Return [x, y] of the center of cell containing provided text 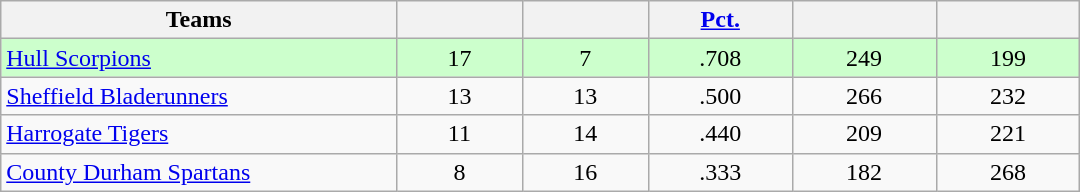
209 [864, 134]
199 [1008, 58]
Teams [199, 20]
182 [864, 172]
.333 [720, 172]
17 [459, 58]
266 [864, 96]
249 [864, 58]
221 [1008, 134]
Pct. [720, 20]
268 [1008, 172]
8 [459, 172]
Harrogate Tigers [199, 134]
16 [585, 172]
7 [585, 58]
14 [585, 134]
.500 [720, 96]
232 [1008, 96]
County Durham Spartans [199, 172]
.708 [720, 58]
Sheffield Bladerunners [199, 96]
.440 [720, 134]
Hull Scorpions [199, 58]
11 [459, 134]
